Detect which cell encompasses the target text, then output its [x, y] center coordinate. 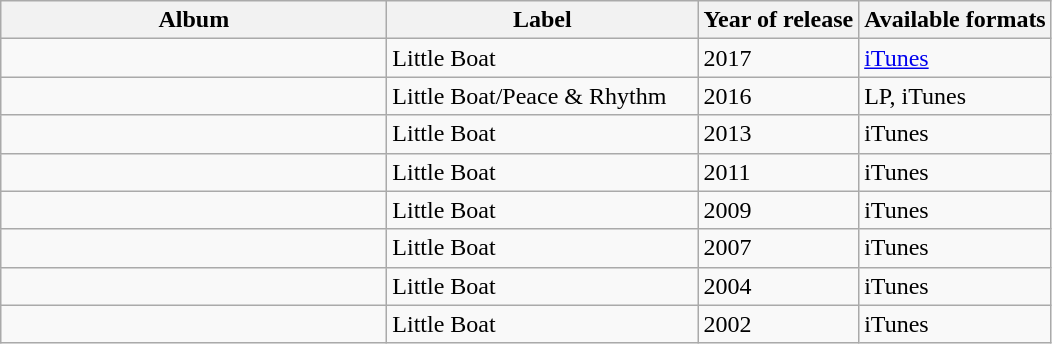
Available formats [956, 20]
2007 [778, 248]
2017 [778, 58]
2016 [778, 96]
Little Boat/Peace & Rhythm [542, 96]
2004 [778, 286]
2013 [778, 134]
LP, iTunes [956, 96]
2011 [778, 172]
Album [194, 20]
2002 [778, 324]
Label [542, 20]
Year of release [778, 20]
2009 [778, 210]
